Determine the (x, y) coordinate at the center of the cell enclosing the given text.  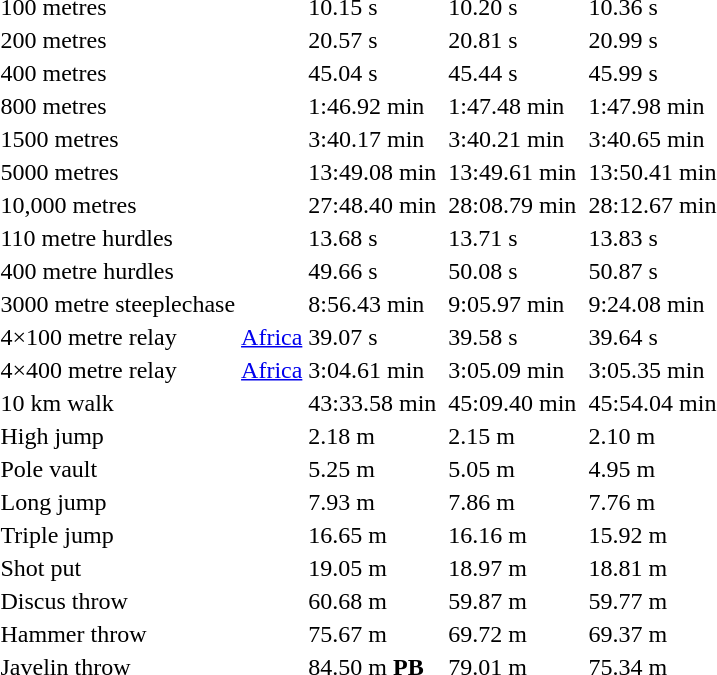
7.93 m (372, 502)
3:40.17 min (372, 139)
19.05 m (372, 568)
7.86 m (512, 502)
3:05.09 min (512, 370)
3:40.21 min (512, 139)
9:05.97 min (512, 304)
5.05 m (512, 469)
75.67 m (372, 634)
28:08.79 min (512, 205)
60.68 m (372, 601)
59.87 m (512, 601)
13:49.08 min (372, 172)
2.18 m (372, 436)
49.66 s (372, 271)
39.07 s (372, 337)
20.57 s (372, 40)
45.04 s (372, 73)
13:49.61 min (512, 172)
8:56.43 min (372, 304)
18.97 m (512, 568)
3:04.61 min (372, 370)
39.58 s (512, 337)
69.72 m (512, 634)
13.71 s (512, 238)
2.15 m (512, 436)
16.16 m (512, 535)
1:46.92 min (372, 106)
27:48.40 min (372, 205)
50.08 s (512, 271)
1:47.48 min (512, 106)
43:33.58 min (372, 403)
45.44 s (512, 73)
5.25 m (372, 469)
13.68 s (372, 238)
16.65 m (372, 535)
45:09.40 min (512, 403)
20.81 s (512, 40)
